Return the [X, Y] coordinate for the center point of the cell that contains the specified text.  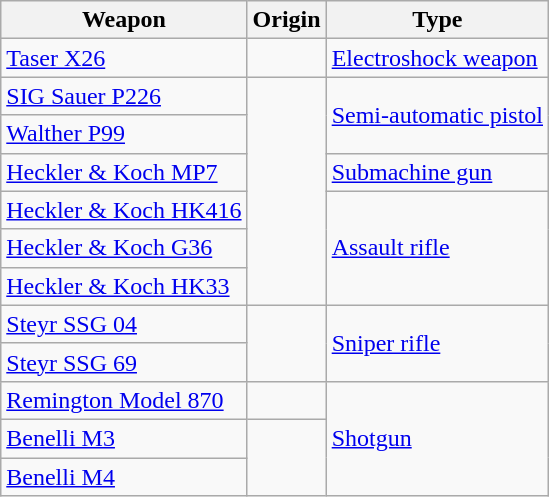
Benelli M3 [124, 438]
Submachine gun [437, 172]
Origin [286, 20]
Benelli M4 [124, 477]
Heckler & Koch HK33 [124, 286]
SIG Sauer P226 [124, 96]
Heckler & Koch HK416 [124, 210]
Walther P99 [124, 134]
Taser X26 [124, 58]
Steyr SSG 69 [124, 362]
Heckler & Koch MP7 [124, 172]
Remington Model 870 [124, 400]
Weapon [124, 20]
Type [437, 20]
Assault rifle [437, 248]
Electroshock weapon [437, 58]
Sniper rifle [437, 343]
Steyr SSG 04 [124, 324]
Heckler & Koch G36 [124, 248]
Semi-automatic pistol [437, 115]
Shotgun [437, 438]
